Identify which cell holds the provided text, then report its (x, y) central coordinate. 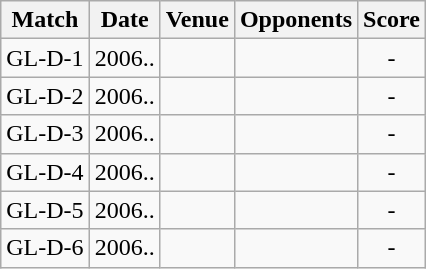
Score (392, 20)
Opponents (296, 20)
GL-D-2 (45, 96)
GL-D-4 (45, 172)
GL-D-5 (45, 210)
GL-D-1 (45, 58)
GL-D-3 (45, 134)
Venue (197, 20)
Date (124, 20)
Match (45, 20)
GL-D-6 (45, 248)
